Return [X, Y] of the center of cell containing provided text 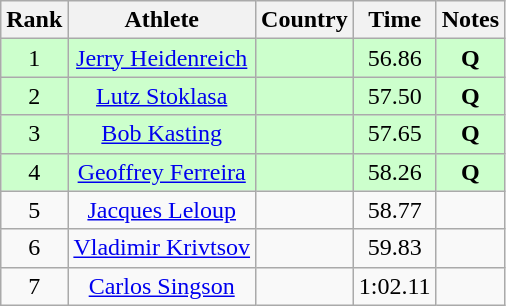
Jacques Leloup [162, 210]
2 [34, 96]
56.86 [394, 58]
3 [34, 134]
1 [34, 58]
Time [394, 20]
Athlete [162, 20]
1:02.11 [394, 286]
57.50 [394, 96]
4 [34, 172]
57.65 [394, 134]
Geoffrey Ferreira [162, 172]
Lutz Stoklasa [162, 96]
58.77 [394, 210]
Notes [470, 20]
Vladimir Krivtsov [162, 248]
5 [34, 210]
6 [34, 248]
Rank [34, 20]
Carlos Singson [162, 286]
Jerry Heidenreich [162, 58]
7 [34, 286]
Country [305, 20]
59.83 [394, 248]
Bob Kasting [162, 134]
58.26 [394, 172]
